Output the [x, y] coordinate of the center of the cell containing the given text.  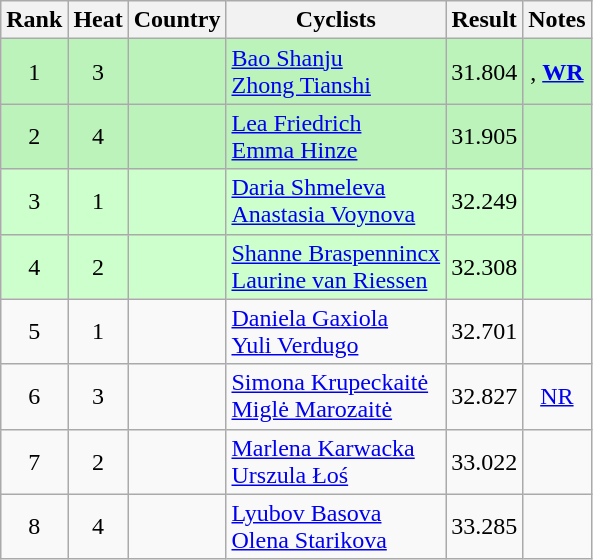
31.804 [484, 72]
32.827 [484, 396]
8 [34, 526]
32.249 [484, 202]
Marlena KarwackaUrszula Łoś [336, 462]
Country [177, 20]
5 [34, 332]
Daria ShmelevaAnastasia Voynova [336, 202]
Rank [34, 20]
7 [34, 462]
Lea FriedrichEmma Hinze [336, 136]
, WR [557, 72]
NR [557, 396]
Notes [557, 20]
33.022 [484, 462]
Shanne BraspennincxLaurine van Riessen [336, 266]
Cyclists [336, 20]
Bao ShanjuZhong Tianshi [336, 72]
Heat [98, 20]
Result [484, 20]
6 [34, 396]
32.701 [484, 332]
33.285 [484, 526]
Lyubov BasovaOlena Starikova [336, 526]
32.308 [484, 266]
Simona KrupeckaitėMiglė Marozaitė [336, 396]
Daniela GaxiolaYuli Verdugo [336, 332]
31.905 [484, 136]
